Pinpoint the cell where the given text exists, returning its [x, y] midpoint coordinate. 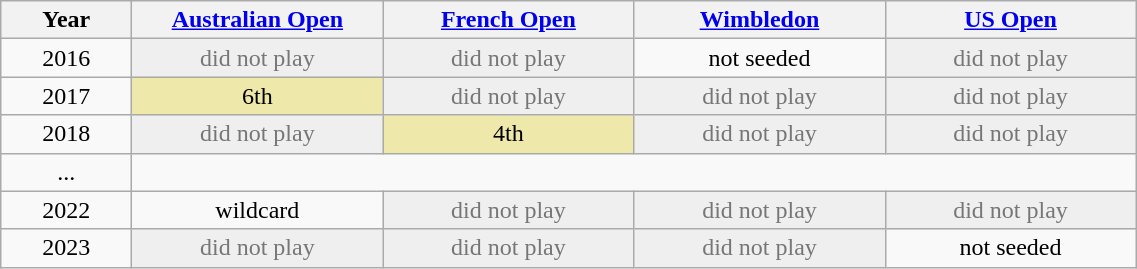
4th [508, 134]
Wimbledon [760, 20]
Australian Open [258, 20]
2023 [66, 248]
2016 [66, 58]
2018 [66, 134]
6th [258, 96]
wildcard [258, 210]
Year [66, 20]
2017 [66, 96]
... [66, 172]
2022 [66, 210]
US Open [1010, 20]
French Open [508, 20]
